Detect which cell encompasses the target text, then output its [x, y] center coordinate. 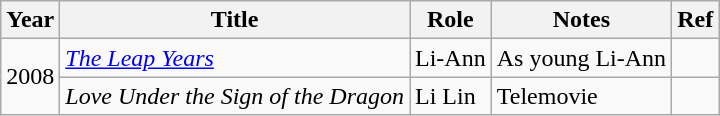
Title [235, 20]
Li-Ann [451, 58]
Li Lin [451, 96]
The Leap Years [235, 58]
2008 [30, 77]
Role [451, 20]
Notes [581, 20]
Ref [696, 20]
As young Li-Ann [581, 58]
Telemovie [581, 96]
Year [30, 20]
Love Under the Sign of the Dragon [235, 96]
